Output the [x, y] coordinate of the center of the cell containing the given text.  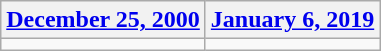
December 25, 2000 [104, 20]
January 6, 2019 [292, 20]
